Search for the cell housing the specified text and yield its (x, y) center coordinate. 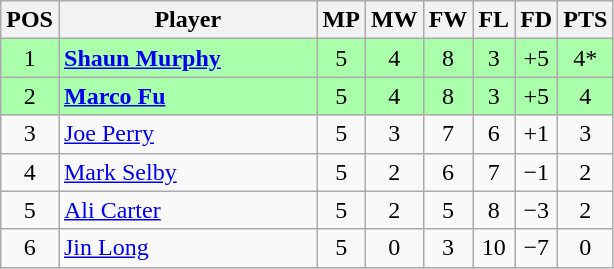
Jin Long (188, 248)
+1 (536, 134)
Ali Carter (188, 210)
FW (448, 20)
Mark Selby (188, 172)
Marco Fu (188, 96)
MW (394, 20)
Joe Perry (188, 134)
MP (341, 20)
FL (494, 20)
−7 (536, 248)
Shaun Murphy (188, 58)
−3 (536, 210)
−1 (536, 172)
10 (494, 248)
FD (536, 20)
POS (30, 20)
PTS (586, 20)
1 (30, 58)
Player (188, 20)
4* (586, 58)
